Return the (X, Y) coordinate for the center point of the cell that contains the specified text.  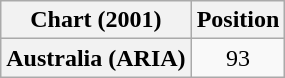
Chart (2001) (96, 20)
93 (238, 58)
Position (238, 20)
Australia (ARIA) (96, 58)
